For the text-containing cell, return its midpoint in [X, Y] coordinate format. 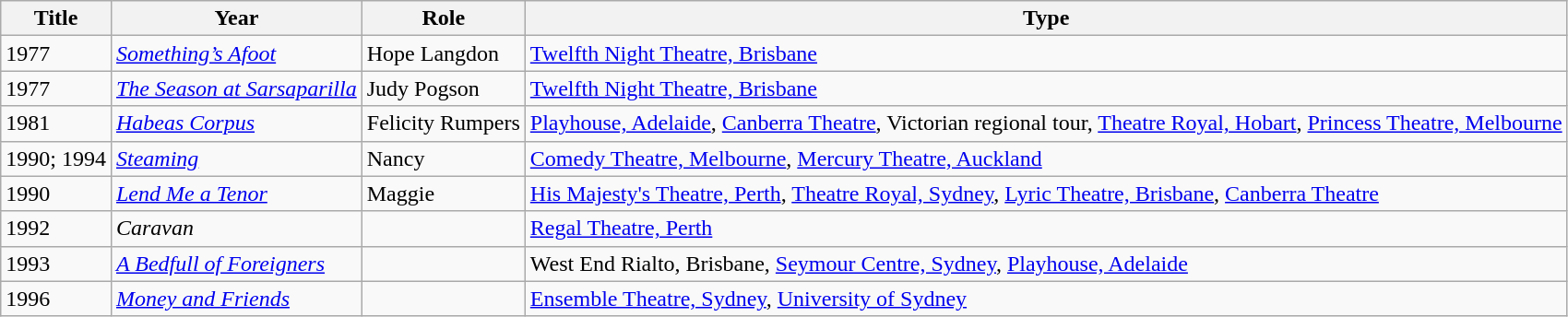
1981 [56, 123]
1993 [56, 264]
West End Rialto, Brisbane, Seymour Centre, Sydney, Playhouse, Adelaide [1046, 264]
Habeas Corpus [236, 123]
Money and Friends [236, 299]
Maggie [443, 194]
1996 [56, 299]
Playhouse, Adelaide, Canberra Theatre, Victorian regional tour, Theatre Royal, Hobart, Princess Theatre, Melbourne [1046, 123]
Felicity Rumpers [443, 123]
Title [56, 18]
1990 [56, 194]
Judy Pogson [443, 88]
Ensemble Theatre, Sydney, University of Sydney [1046, 299]
Steaming [236, 158]
Role [443, 18]
1990; 1994 [56, 158]
Nancy [443, 158]
Type [1046, 18]
Caravan [236, 229]
A Bedfull of Foreigners [236, 264]
His Majesty's Theatre, Perth, Theatre Royal, Sydney, Lyric Theatre, Brisbane, Canberra Theatre [1046, 194]
Something’s Afoot [236, 53]
Hope Langdon [443, 53]
Year [236, 18]
Regal Theatre, Perth [1046, 229]
Comedy Theatre, Melbourne, Mercury Theatre, Auckland [1046, 158]
Lend Me a Tenor [236, 194]
The Season at Sarsaparilla [236, 88]
1992 [56, 229]
